Detect which cell encompasses the target text, then output its (x, y) center coordinate. 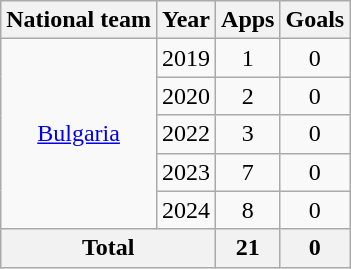
2020 (186, 96)
3 (248, 134)
Bulgaria (79, 134)
National team (79, 20)
2 (248, 96)
Apps (248, 20)
1 (248, 58)
Goals (315, 20)
2022 (186, 134)
2024 (186, 210)
Year (186, 20)
7 (248, 172)
Total (108, 248)
2023 (186, 172)
21 (248, 248)
2019 (186, 58)
8 (248, 210)
